Scan for the cell matching the given text and deliver its (x, y) coordinate at center. 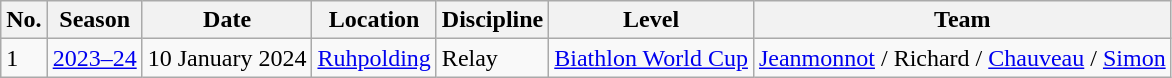
Discipline (492, 20)
Season (94, 20)
Date (227, 20)
Level (652, 20)
Relay (492, 58)
No. (24, 20)
Location (374, 20)
10 January 2024 (227, 58)
1 (24, 58)
Team (962, 20)
Ruhpolding (374, 58)
2023–24 (94, 58)
Biathlon World Cup (652, 58)
Jeanmonnot / Richard / Chauveau / Simon (962, 58)
